Extract the (X, Y) coordinate from the center of the cell holding the provided text.  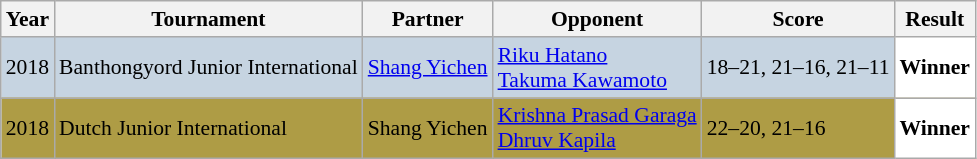
Year (28, 19)
Tournament (208, 19)
Dutch Junior International (208, 128)
Score (798, 19)
Krishna Prasad Garaga Dhruv Kapila (598, 128)
Riku Hatano Takuma Kawamoto (598, 68)
Banthongyord Junior International (208, 68)
22–20, 21–16 (798, 128)
18–21, 21–16, 21–11 (798, 68)
Result (936, 19)
Partner (428, 19)
Opponent (598, 19)
